Identify which cell holds the provided text, then report its [X, Y] central coordinate. 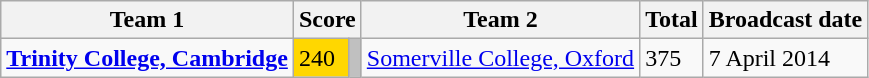
Team 2 [500, 20]
Somerville College, Oxford [500, 58]
240 [320, 58]
375 [672, 58]
Trinity College, Cambridge [148, 58]
Total [672, 20]
7 April 2014 [786, 58]
Broadcast date [786, 20]
Score [327, 20]
Team 1 [148, 20]
